Capture the cell that displays the provided text and extract its [x, y] central coordinate. 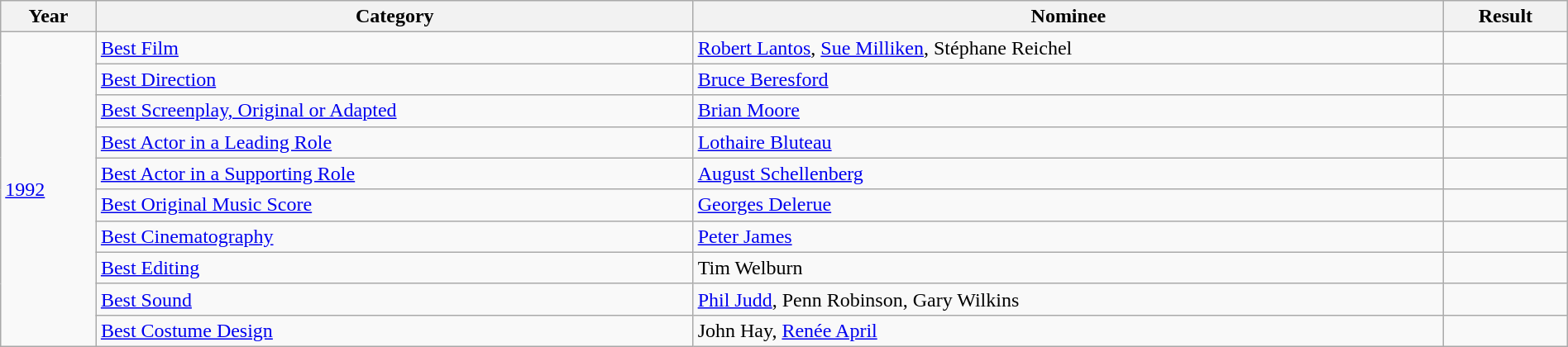
Best Direction [394, 79]
Phil Judd, Penn Robinson, Gary Wilkins [1068, 299]
Best Actor in a Supporting Role [394, 173]
Best Original Music Score [394, 205]
Nominee [1068, 17]
Tim Welburn [1068, 268]
Best Costume Design [394, 330]
John Hay, Renée April [1068, 330]
Robert Lantos, Sue Milliken, Stéphane Reichel [1068, 48]
Peter James [1068, 236]
Best Sound [394, 299]
Georges Delerue [1068, 205]
Result [1506, 17]
Lothaire Bluteau [1068, 142]
Best Cinematography [394, 236]
Bruce Beresford [1068, 79]
1992 [49, 190]
Best Screenplay, Original or Adapted [394, 111]
Category [394, 17]
Best Film [394, 48]
Year [49, 17]
Best Actor in a Leading Role [394, 142]
Brian Moore [1068, 111]
August Schellenberg [1068, 173]
Best Editing [394, 268]
